Output the [x, y] coordinate of the center of the cell containing the given text.  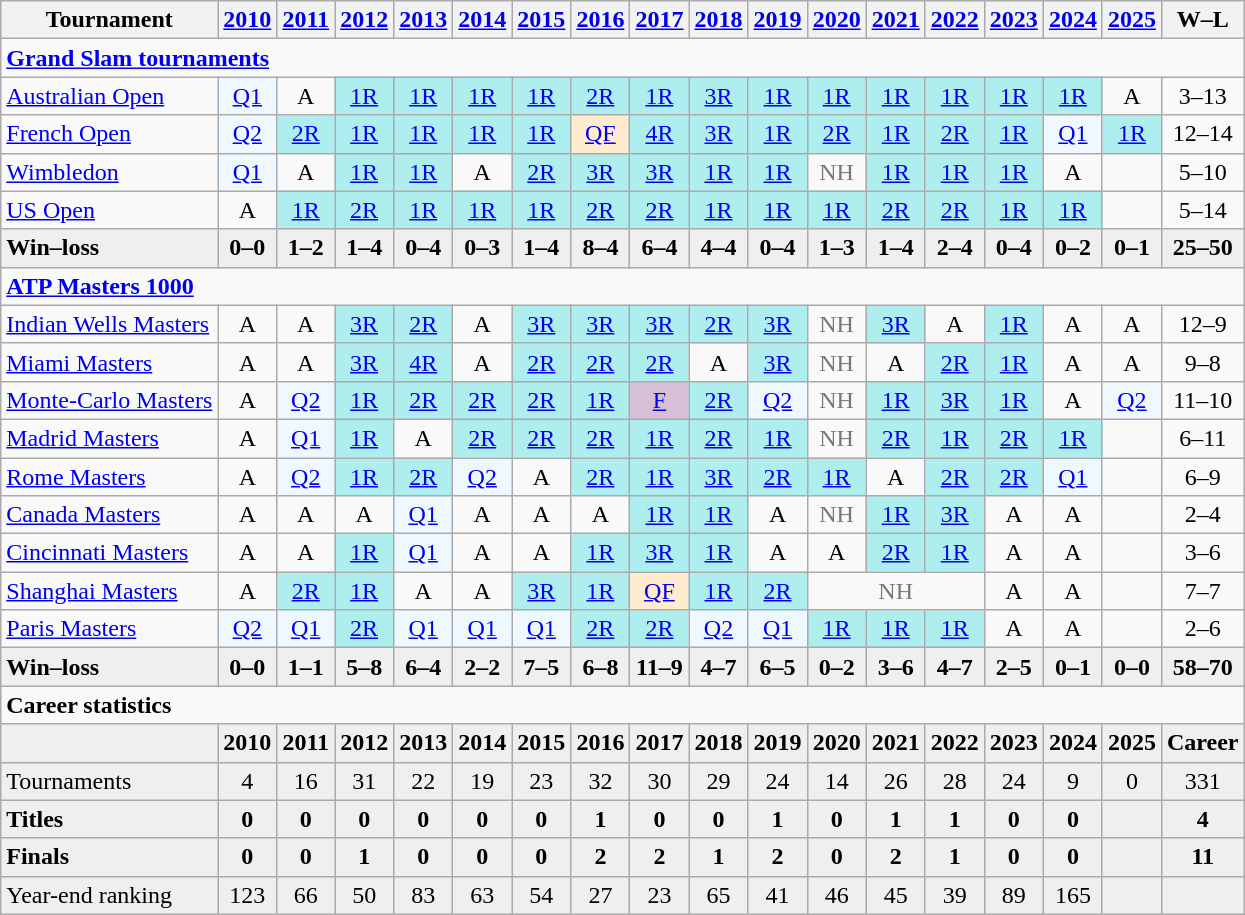
Tournaments [110, 781]
2–2 [482, 667]
6–5 [778, 667]
30 [660, 781]
26 [896, 781]
Australian Open [110, 96]
83 [424, 895]
5–10 [1202, 172]
16 [306, 781]
6–11 [1202, 438]
11 [1202, 857]
Monte-Carlo Masters [110, 400]
1–1 [306, 667]
Indian Wells Masters [110, 324]
12–14 [1202, 134]
22 [424, 781]
Paris Masters [110, 629]
Year-end ranking [110, 895]
8–4 [600, 248]
Shanghai Masters [110, 591]
14 [836, 781]
5–14 [1202, 210]
5–8 [364, 667]
Miami Masters [110, 362]
25–50 [1202, 248]
27 [600, 895]
Wimbledon [110, 172]
331 [1202, 781]
28 [954, 781]
32 [600, 781]
ATP Masters 1000 [622, 286]
Madrid Masters [110, 438]
4–4 [718, 248]
41 [778, 895]
2–5 [1014, 667]
6–8 [600, 667]
11–10 [1202, 400]
Career statistics [622, 705]
1–2 [306, 248]
2–6 [1202, 629]
29 [718, 781]
Rome Masters [110, 477]
123 [248, 895]
89 [1014, 895]
9–8 [1202, 362]
7–7 [1202, 591]
58–70 [1202, 667]
Tournament [110, 20]
0–3 [482, 248]
7–5 [542, 667]
Titles [110, 819]
9 [1072, 781]
12–9 [1202, 324]
Canada Masters [110, 515]
19 [482, 781]
Grand Slam tournaments [622, 58]
Career [1202, 743]
1–3 [836, 248]
54 [542, 895]
39 [954, 895]
50 [364, 895]
W–L [1202, 20]
31 [364, 781]
11–9 [660, 667]
66 [306, 895]
3–13 [1202, 96]
French Open [110, 134]
6–9 [1202, 477]
65 [718, 895]
165 [1072, 895]
63 [482, 895]
F [660, 400]
46 [836, 895]
US Open [110, 210]
45 [896, 895]
Finals [110, 857]
Cincinnati Masters [110, 553]
